Search for the cell housing the specified text and yield its (x, y) center coordinate. 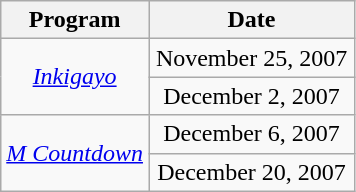
Inkigayo (75, 77)
December 6, 2007 (251, 134)
Program (75, 20)
November 25, 2007 (251, 58)
December 2, 2007 (251, 96)
December 20, 2007 (251, 172)
Date (251, 20)
M Countdown (75, 153)
